Capture the cell that displays the provided text and extract its [x, y] central coordinate. 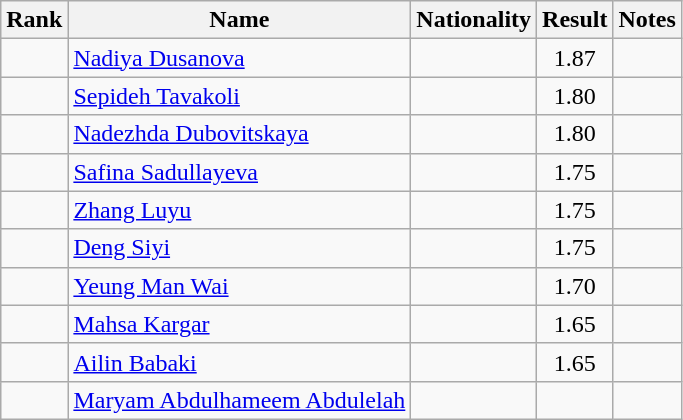
Zhang Luyu [240, 210]
Sepideh Tavakoli [240, 96]
1.70 [575, 286]
Rank [34, 20]
Result [575, 20]
Ailin Babaki [240, 362]
Mahsa Kargar [240, 324]
Nationality [474, 20]
Nadezhda Dubovitskaya [240, 134]
Nadiya Dusanova [240, 58]
Maryam Abdulhameem Abdulelah [240, 400]
1.87 [575, 58]
Notes [647, 20]
Safina Sadullayeva [240, 172]
Deng Siyi [240, 248]
Name [240, 20]
Yeung Man Wai [240, 286]
